For the text-containing cell, return its midpoint in [x, y] coordinate format. 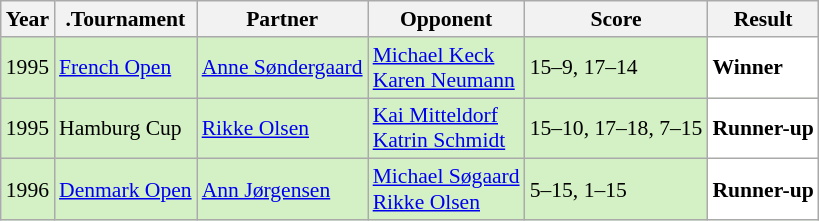
1996 [28, 190]
Michael Keck Karen Neumann [446, 68]
Denmark Open [126, 190]
Ann Jørgensen [282, 190]
Kai Mitteldorf Katrin Schmidt [446, 128]
Winner [762, 68]
French Open [126, 68]
Year [28, 19]
15–10, 17–18, 7–15 [616, 128]
Opponent [446, 19]
Result [762, 19]
Partner [282, 19]
.Tournament [126, 19]
5–15, 1–15 [616, 190]
Rikke Olsen [282, 128]
Anne Søndergaard [282, 68]
Score [616, 19]
15–9, 17–14 [616, 68]
Hamburg Cup [126, 128]
Michael Søgaard Rikke Olsen [446, 190]
